Identify which cell holds the provided text, then report its [x, y] central coordinate. 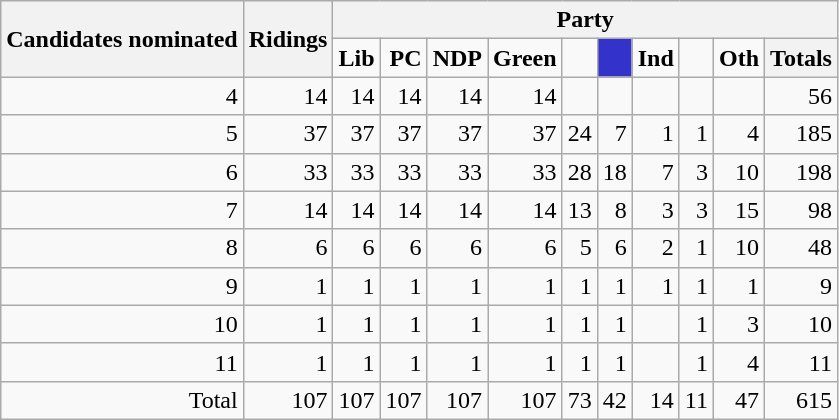
Green [526, 58]
42 [614, 400]
Candidates nominated [122, 39]
2 [656, 248]
185 [802, 134]
13 [580, 210]
Oth [740, 58]
24 [580, 134]
Party [585, 20]
Lib [356, 58]
98 [802, 210]
Totals [802, 58]
198 [802, 172]
56 [802, 96]
615 [802, 400]
Total [122, 400]
48 [802, 248]
Ridings [288, 39]
NDP [457, 58]
PC [404, 58]
73 [580, 400]
47 [740, 400]
Ind [656, 58]
15 [740, 210]
18 [614, 172]
28 [580, 172]
